Extract the (x, y) coordinate from the center of the cell holding the provided text.  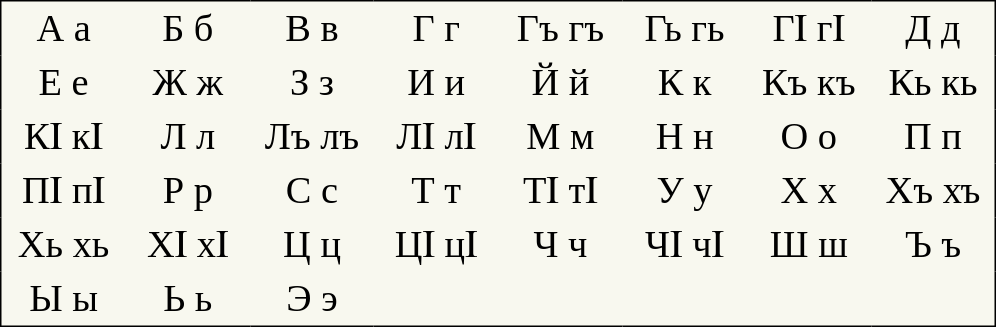
Х х (809, 191)
Хь хь (64, 245)
ПӀ пӀ (64, 191)
ЛӀ лӀ (436, 137)
Кь кь (934, 83)
Т т (436, 191)
Б б (188, 28)
Л л (188, 137)
Д д (934, 28)
КӀ кӀ (64, 137)
К к (684, 83)
Ш ш (809, 245)
Ж ж (188, 83)
Н н (684, 137)
А а (64, 28)
П п (934, 137)
О о (809, 137)
Къ къ (809, 83)
Э э (312, 300)
В в (312, 28)
ЧӀ чӀ (684, 245)
Й й (560, 83)
С с (312, 191)
З з (312, 83)
ТӀ тӀ (560, 191)
Е е (64, 83)
Ч ч (560, 245)
Ы ы (64, 300)
И и (436, 83)
ХӀ хӀ (188, 245)
М м (560, 137)
Гъ гъ (560, 28)
Ъ ъ (934, 245)
Лъ лъ (312, 137)
Гь гь (684, 28)
Р р (188, 191)
ГӀ гӀ (809, 28)
Хъ хъ (934, 191)
Ц ц (312, 245)
У у (684, 191)
ЦӀ цӀ (436, 245)
Ь ь (188, 300)
Г г (436, 28)
